Detect which cell encompasses the target text, then output its (x, y) center coordinate. 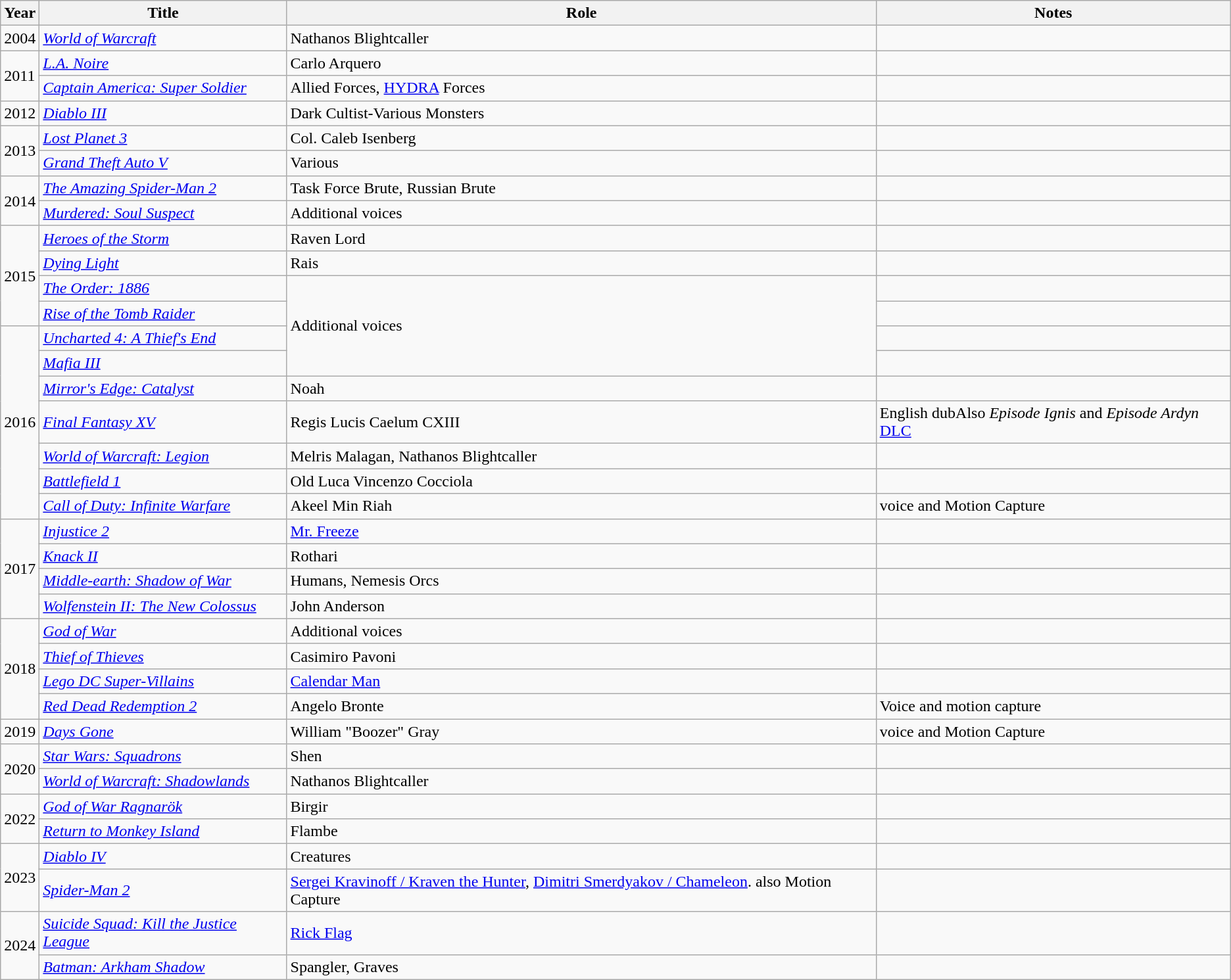
God of War (163, 631)
Mr. Freeze (581, 531)
Uncharted 4: A Thief's End (163, 338)
Col. Caleb Isenberg (581, 138)
2022 (20, 819)
Notes (1053, 13)
2024 (20, 945)
Middle-earth: Shadow of War (163, 581)
Final Fantasy XV (163, 422)
Casimiro Pavoni (581, 656)
Creatures (581, 856)
John Anderson (581, 606)
Calendar Man (581, 681)
2019 (20, 732)
English dubAlso Episode Ignis and Episode Ardyn DLC (1053, 422)
Rise of the Tomb Raider (163, 314)
Lost Planet 3 (163, 138)
Rothari (581, 556)
Mafia III (163, 363)
Angelo Bronte (581, 706)
Shen (581, 757)
Spangler, Graves (581, 967)
Injustice 2 (163, 531)
Various (581, 163)
The Order: 1886 (163, 288)
2004 (20, 38)
2016 (20, 422)
Dark Cultist-Various Monsters (581, 113)
Diablo IV (163, 856)
Lego DC Super-Villains (163, 681)
World of Warcraft: Legion (163, 456)
Regis Lucis Caelum CXIII (581, 422)
Humans, Nemesis Orcs (581, 581)
Murdered: Soul Suspect (163, 213)
L.A. Noire (163, 63)
Allied Forces, HYDRA Forces (581, 88)
Battlefield 1 (163, 481)
Rais (581, 263)
Akeel Min Riah (581, 506)
Captain America: Super Soldier (163, 88)
Noah (581, 388)
Knack II (163, 556)
Task Force Brute, Russian Brute (581, 188)
Suicide Squad: Kill the Justice League (163, 933)
2017 (20, 569)
Diablo III (163, 113)
Batman: Arkham Shadow (163, 967)
Birgir (581, 806)
Sergei Kravinoff / Kraven the Hunter, Dimitri Smerdyakov / Chameleon. also Motion Capture (581, 890)
Mirror's Edge: Catalyst (163, 388)
Star Wars: Squadrons (163, 757)
Voice and motion capture (1053, 706)
2012 (20, 113)
Heroes of the Storm (163, 238)
Red Dead Redemption 2 (163, 706)
Old Luca Vincenzo Cocciola (581, 481)
Days Gone (163, 732)
2018 (20, 668)
God of War Ragnarök (163, 806)
2014 (20, 200)
William "Boozer" Gray (581, 732)
Rick Flag (581, 933)
World of Warcraft (163, 38)
Spider-Man 2 (163, 890)
Carlo Arquero (581, 63)
2023 (20, 878)
Title (163, 13)
Call of Duty: Infinite Warfare (163, 506)
2011 (20, 76)
The Amazing Spider-Man 2 (163, 188)
2013 (20, 151)
Melris Malagan, Nathanos Blightcaller (581, 456)
Thief of Thieves (163, 656)
Raven Lord (581, 238)
Grand Theft Auto V (163, 163)
World of Warcraft: Shadowlands (163, 782)
2015 (20, 275)
Year (20, 13)
Wolfenstein II: The New Colossus (163, 606)
2020 (20, 769)
Flambe (581, 831)
Role (581, 13)
Return to Monkey Island (163, 831)
Dying Light (163, 263)
